Locate the cell with the specified text and output its [X, Y] center coordinate. 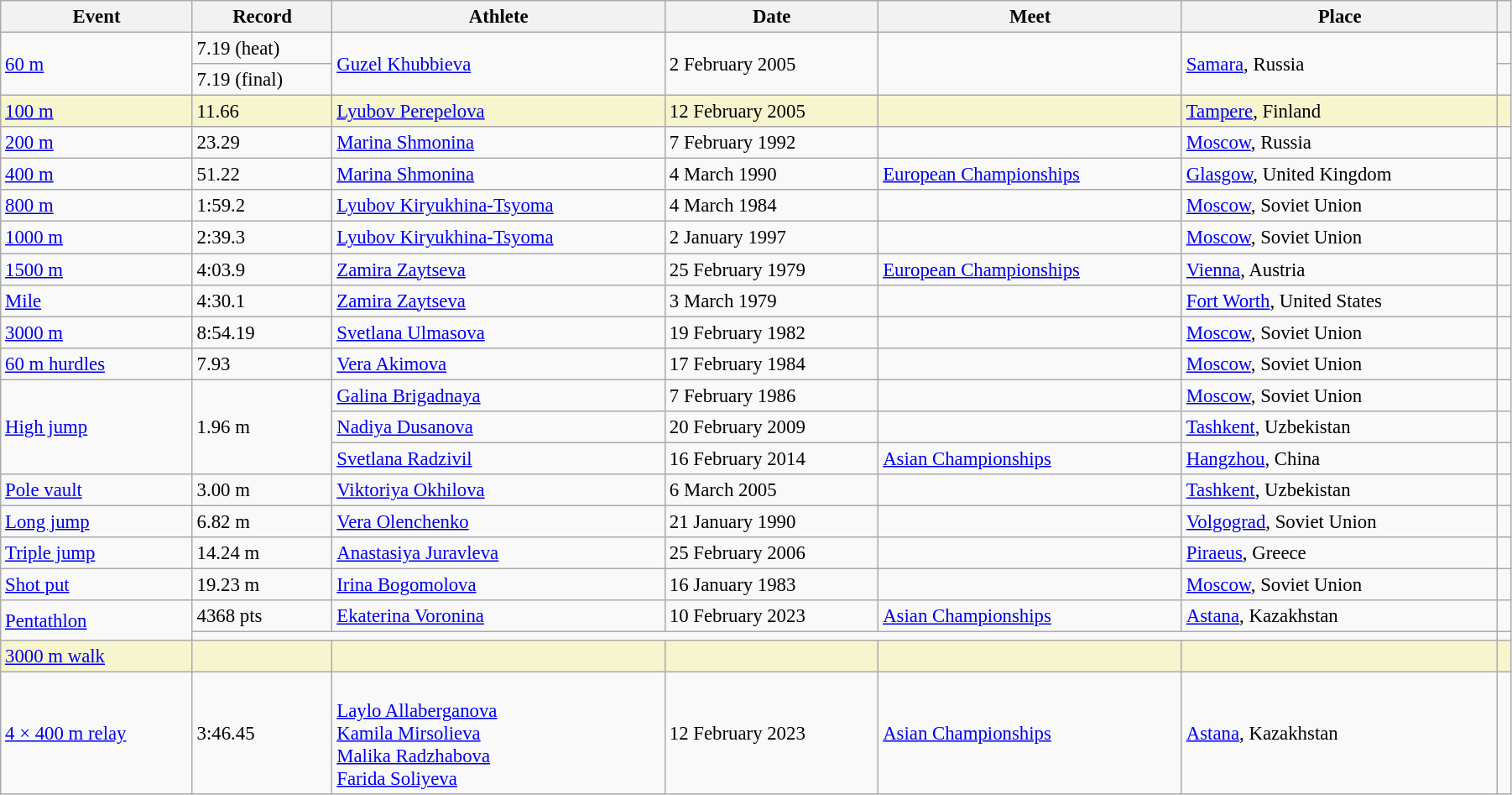
4:03.9 [262, 269]
7 February 1986 [772, 395]
4 × 400 m relay [97, 734]
7.93 [262, 364]
Guzel Khubbieva [498, 64]
Piraeus, Greece [1339, 553]
3:46.45 [262, 734]
Anastasiya Juravleva [498, 553]
Volgograd, Soviet Union [1339, 521]
Laylo AllaberganovaKamila MirsolievaMalika RadzhabovaFarida Soliyeva [498, 734]
Irina Bogomolova [498, 585]
12 February 2005 [772, 112]
51.22 [262, 175]
7.19 (final) [262, 80]
16 February 2014 [772, 458]
Ekaterina Voronina [498, 616]
Vienna, Austria [1339, 269]
1000 m [97, 238]
20 February 2009 [772, 427]
Svetlana Radzivil [498, 458]
Mile [97, 301]
16 January 1983 [772, 585]
Meet [1030, 17]
Hangzhou, China [1339, 458]
Record [262, 17]
Fort Worth, United States [1339, 301]
Place [1339, 17]
Pentathlon [97, 620]
19 February 1982 [772, 332]
25 February 1979 [772, 269]
Samara, Russia [1339, 64]
Event [97, 17]
17 February 1984 [772, 364]
4:30.1 [262, 301]
21 January 1990 [772, 521]
7.19 (heat) [262, 49]
3 March 1979 [772, 301]
Moscow, Russia [1339, 143]
Shot put [97, 585]
1:59.2 [262, 206]
Triple jump [97, 553]
Vera Akimova [498, 364]
Pole vault [97, 490]
1.96 m [262, 426]
Svetlana Ulmasova [498, 332]
Vera Olenchenko [498, 521]
High jump [97, 426]
Date [772, 17]
3.00 m [262, 490]
60 m hurdles [97, 364]
2 February 2005 [772, 64]
800 m [97, 206]
Glasgow, United Kingdom [1339, 175]
23.29 [262, 143]
8:54.19 [262, 332]
11.66 [262, 112]
7 February 1992 [772, 143]
3000 m walk [97, 656]
4 March 1984 [772, 206]
10 February 2023 [772, 616]
200 m [97, 143]
6.82 m [262, 521]
14.24 m [262, 553]
Athlete [498, 17]
2 January 1997 [772, 238]
6 March 2005 [772, 490]
Nadiya Dusanova [498, 427]
1500 m [97, 269]
400 m [97, 175]
Tampere, Finland [1339, 112]
4368 pts [262, 616]
4 March 1990 [772, 175]
60 m [97, 64]
Galina Brigadnaya [498, 395]
3000 m [97, 332]
12 February 2023 [772, 734]
100 m [97, 112]
Lyubov Perepelova [498, 112]
19.23 m [262, 585]
Long jump [97, 521]
Viktoriya Okhilova [498, 490]
2:39.3 [262, 238]
25 February 2006 [772, 553]
